Search for the cell housing the specified text and yield its [X, Y] center coordinate. 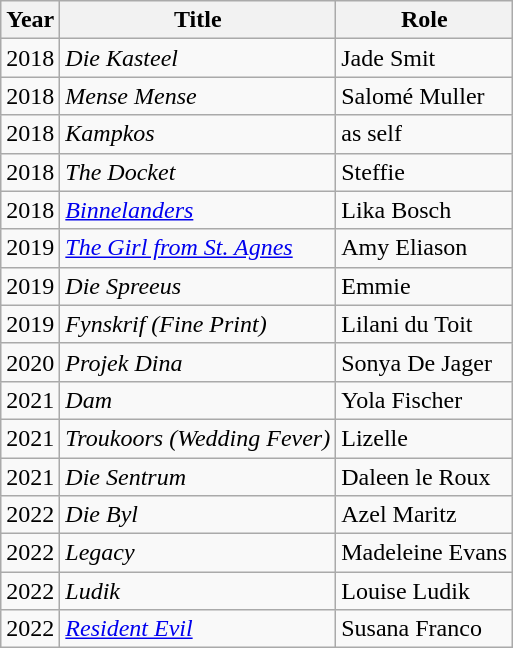
Salomé Muller [424, 96]
Lilani du Toit [424, 324]
Louise Ludik [424, 591]
The Girl from St. Agnes [198, 248]
Role [424, 20]
Sonya De Jager [424, 362]
Emmie [424, 286]
Lizelle [424, 438]
as self [424, 134]
Dam [198, 400]
Kampkos [198, 134]
The Docket [198, 172]
Jade Smit [424, 58]
Azel Maritz [424, 515]
Resident Evil [198, 629]
Title [198, 20]
Die Kasteel [198, 58]
Binnelanders [198, 210]
Lika Bosch [424, 210]
Steffie [424, 172]
Die Sentrum [198, 477]
Projek Dina [198, 362]
Yola Fischer [424, 400]
Year [30, 20]
Madeleine Evans [424, 553]
Die Byl [198, 515]
Mense Mense [198, 96]
Troukoors (Wedding Fever) [198, 438]
Die Spreeus [198, 286]
2020 [30, 362]
Legacy [198, 553]
Amy Eliason [424, 248]
Ludik [198, 591]
Daleen le Roux [424, 477]
Fynskrif (Fine Print) [198, 324]
Susana Franco [424, 629]
